Search for the cell housing the specified text and yield its [x, y] center coordinate. 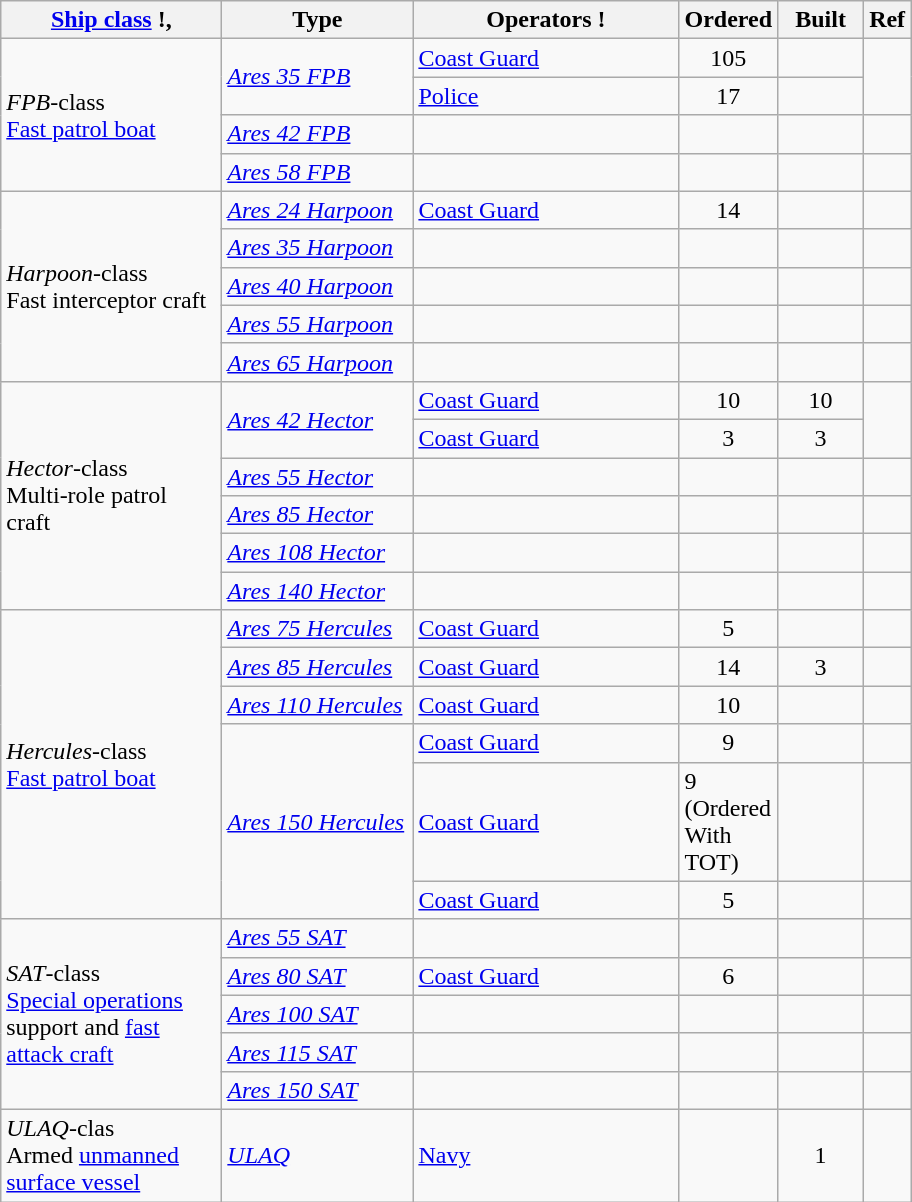
Ordered [728, 20]
ULAQ [318, 1155]
Harpoon-classFast interceptor craft [112, 286]
Ref [888, 20]
SAT-classSpecial operations support and fast attack craft [112, 1014]
Type [318, 20]
1 [821, 1155]
Ares 55 Hector [318, 477]
Ares 42 Hector [318, 419]
Ares 55 Harpoon [318, 324]
Hector-classMulti-role patrol craft [112, 495]
Ship class !, [112, 20]
Ares 40 Harpoon [318, 286]
Police [546, 96]
Built [821, 20]
Ares 100 SAT [318, 1014]
Ares 75 Hercules [318, 629]
Ares 150 SAT [318, 1090]
Ares 85 Hercules [318, 667]
Ares 150 Hercules [318, 822]
Hercules-classFast patrol boat [112, 764]
ULAQ-clasArmed unmanned surface vessel [112, 1155]
105 [728, 58]
Ares 108 Hector [318, 553]
Ares 35 Harpoon [318, 248]
Ares 115 SAT [318, 1052]
Ares 35 FPB [318, 77]
Ares 42 FPB [318, 134]
9 (Ordered With TOT) [728, 822]
Ares 24 Harpoon [318, 210]
6 [728, 976]
Ares 110 Hercules [318, 705]
Ares 58 FPB [318, 172]
Ares 80 SAT [318, 976]
Ares 140 Hector [318, 591]
Ares 55 SAT [318, 938]
Ares 85 Hector [318, 515]
Operators ! [546, 20]
Navy [546, 1155]
Ares 65 Harpoon [318, 362]
17 [728, 96]
FPB-classFast patrol boat [112, 115]
9 [728, 743]
